Identify which cell holds the provided text, then report its (x, y) central coordinate. 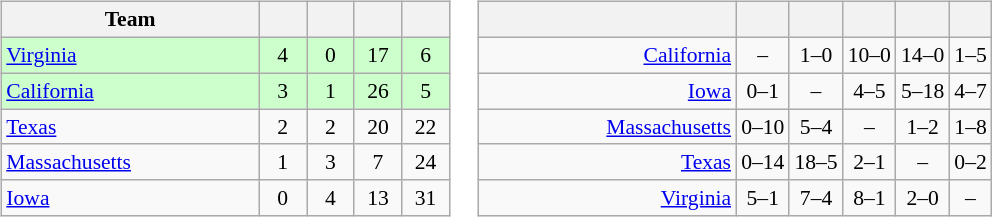
14–0 (922, 55)
8–1 (870, 198)
13 (378, 198)
Team (130, 20)
1–2 (922, 127)
24 (426, 162)
5 (426, 91)
5–1 (762, 198)
4–7 (970, 91)
2–0 (922, 198)
5–18 (922, 91)
0–10 (762, 127)
7 (378, 162)
17 (378, 55)
18–5 (816, 162)
1–8 (970, 127)
2–1 (870, 162)
26 (378, 91)
0–14 (762, 162)
22 (426, 127)
10–0 (870, 55)
6 (426, 55)
5–4 (816, 127)
4–5 (870, 91)
1–5 (970, 55)
0–2 (970, 162)
20 (378, 127)
31 (426, 198)
0–1 (762, 91)
7–4 (816, 198)
1–0 (816, 55)
